Detect which cell encompasses the target text, then output its (X, Y) center coordinate. 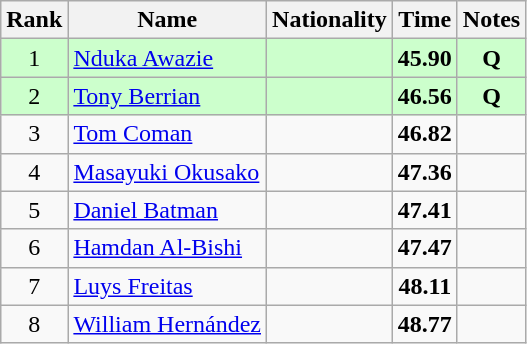
Masayuki Okusako (168, 172)
3 (34, 134)
7 (34, 286)
Time (424, 20)
48.11 (424, 286)
Nationality (330, 20)
46.82 (424, 134)
47.41 (424, 210)
Name (168, 20)
Daniel Batman (168, 210)
Tom Coman (168, 134)
8 (34, 324)
4 (34, 172)
Hamdan Al-Bishi (168, 248)
47.36 (424, 172)
48.77 (424, 324)
47.47 (424, 248)
46.56 (424, 96)
Nduka Awazie (168, 58)
2 (34, 96)
William Hernández (168, 324)
Rank (34, 20)
Notes (491, 20)
Tony Berrian (168, 96)
6 (34, 248)
Luys Freitas (168, 286)
1 (34, 58)
45.90 (424, 58)
5 (34, 210)
